Determine the (X, Y) coordinate at the center of the cell enclosing the given text.  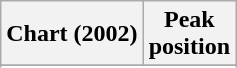
Chart (2002) (72, 34)
Peakposition (189, 34)
